Return [X, Y] of the center of cell containing provided text 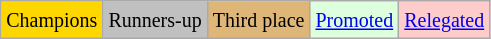
Third place [258, 20]
Runners-up [155, 20]
Promoted [354, 20]
Champions [52, 20]
Relegated [444, 20]
